Output the [X, Y] coordinate of the center of the cell containing the given text.  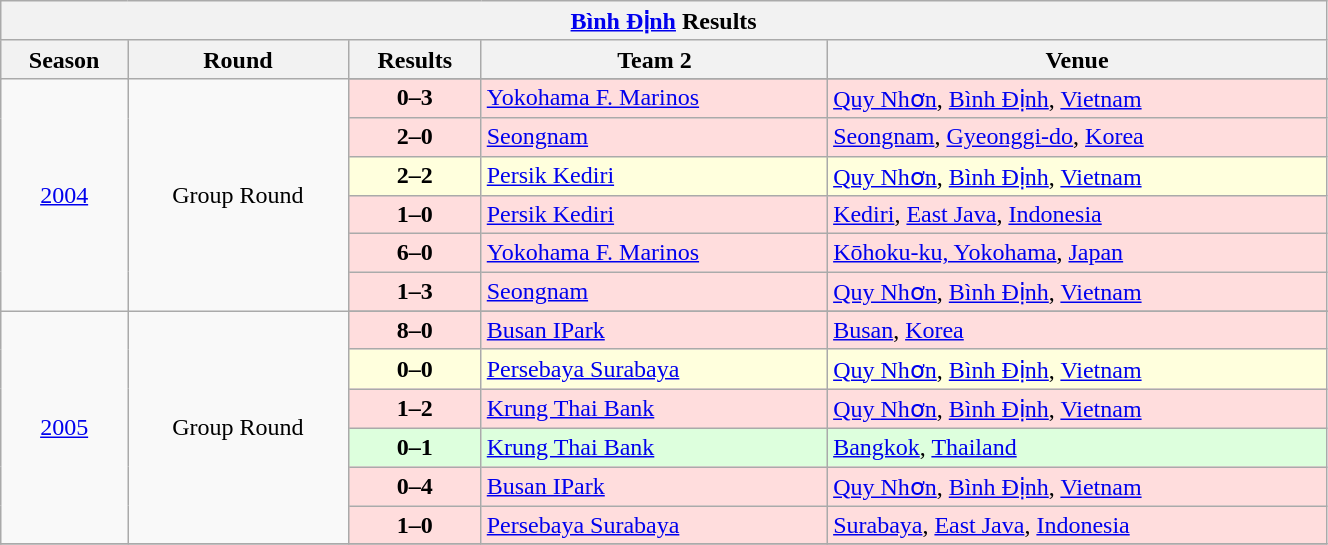
0–1 [414, 447]
Season [64, 59]
Kōhoku-ku, Yokohama, Japan [1078, 253]
Bangkok, Thailand [1078, 447]
2–0 [414, 137]
Venue [1078, 59]
2–2 [414, 176]
0–4 [414, 486]
Busan, Korea [1078, 330]
2005 [64, 428]
2004 [64, 194]
Results [414, 59]
Kediri, East Java, Indonesia [1078, 215]
Surabaya, East Java, Indonesia [1078, 525]
8–0 [414, 330]
Seongnam, Gyeonggi-do, Korea [1078, 137]
0–3 [414, 98]
0–0 [414, 369]
Round [238, 59]
1–2 [414, 409]
Bình Định Results [664, 21]
1–3 [414, 292]
Team 2 [654, 59]
6–0 [414, 253]
